Detect which cell encompasses the target text, then output its (X, Y) center coordinate. 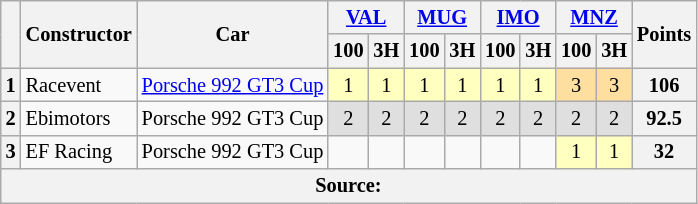
VAL (366, 17)
Constructor (79, 34)
EF Racing (79, 152)
Ebimotors (79, 118)
Points (664, 34)
MUG (442, 17)
IMO (518, 17)
106 (664, 85)
32 (664, 152)
92.5 (664, 118)
Car (232, 34)
MNZ (594, 17)
Racevent (79, 85)
Source: (348, 186)
